Extract the (X, Y) coordinate from the center of the cell holding the provided text.  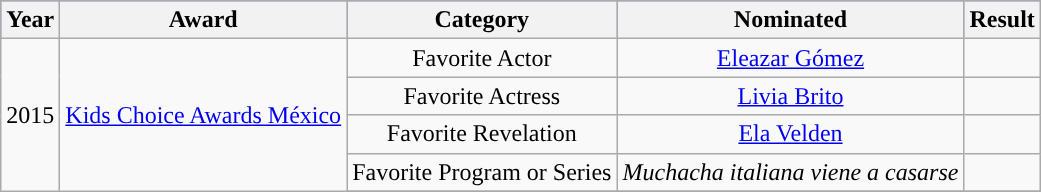
Kids Choice Awards México (204, 115)
Livia Brito (790, 96)
Category (482, 20)
Muchacha italiana viene a casarse (790, 172)
Result (1002, 20)
Award (204, 20)
Favorite Revelation (482, 134)
Favorite Actress (482, 96)
2015 (30, 115)
Nominated (790, 20)
Favorite Actor (482, 58)
Eleazar Gómez (790, 58)
Ela Velden (790, 134)
Favorite Program or Series (482, 172)
Year (30, 20)
